Identify which cell holds the provided text, then report its [x, y] central coordinate. 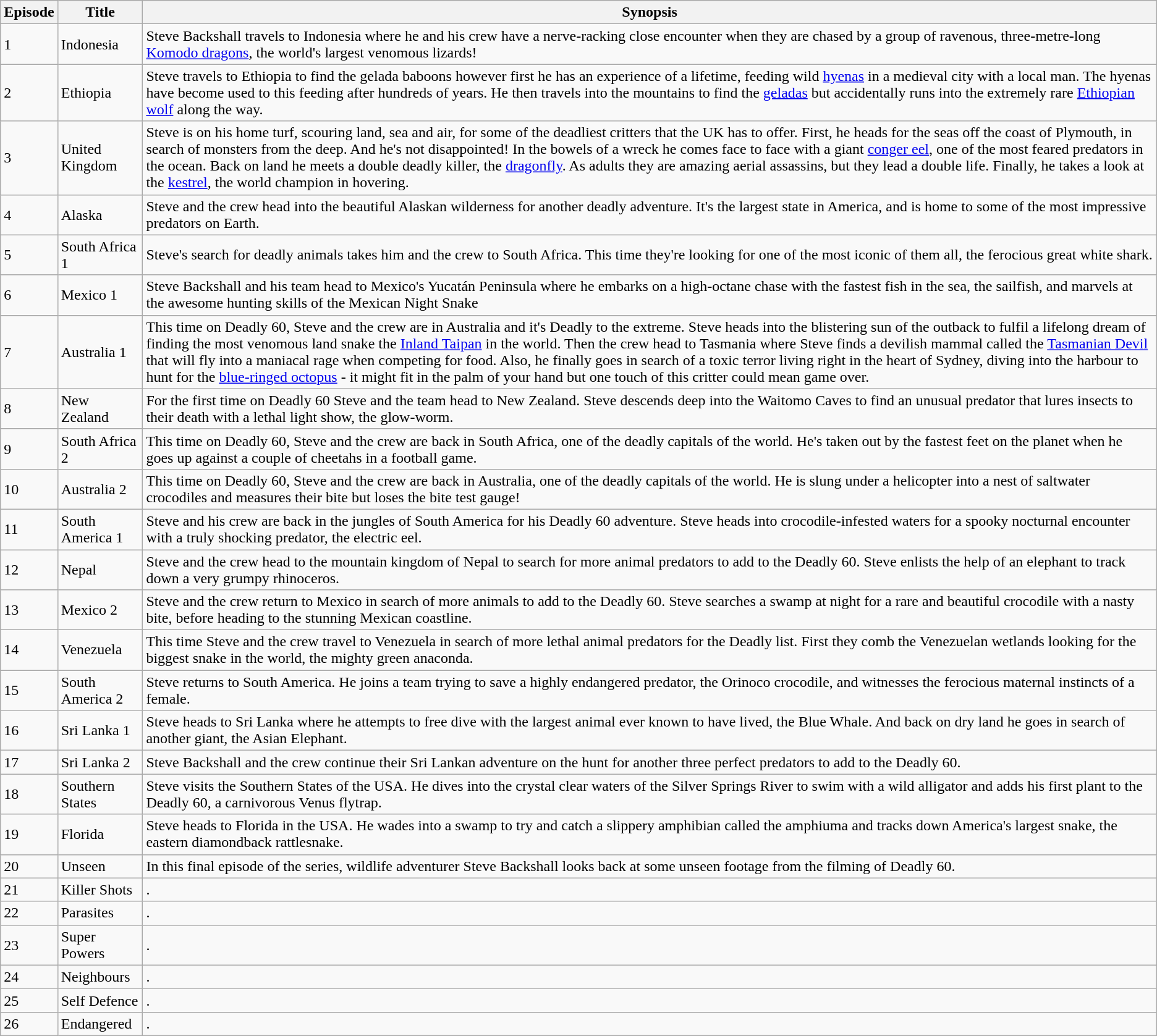
New Zealand [100, 409]
3 [29, 158]
Venezuela [100, 650]
7 [29, 352]
15 [29, 691]
21 [29, 890]
2 [29, 93]
8 [29, 409]
Neighbours [100, 977]
16 [29, 730]
South America 2 [100, 691]
United Kingdom [100, 158]
12 [29, 570]
In this final episode of the series, wildlife adventurer Steve Backshall looks back at some unseen footage from the filming of Deadly 60. [650, 866]
Florida [100, 834]
23 [29, 945]
18 [29, 794]
Synopsis [650, 12]
South Africa 2 [100, 449]
Australia 2 [100, 489]
Episode [29, 12]
14 [29, 650]
Nepal [100, 570]
Endangered [100, 1024]
25 [29, 1000]
1 [29, 44]
Australia 1 [100, 352]
17 [29, 762]
Ethiopia [100, 93]
Super Powers [100, 945]
Sri Lanka 2 [100, 762]
20 [29, 866]
5 [29, 255]
Title [100, 12]
Mexico 1 [100, 295]
11 [29, 529]
Sri Lanka 1 [100, 730]
Alaska [100, 215]
Self Defence [100, 1000]
Steve Backshall and the crew continue their Sri Lankan adventure on the hunt for another three perfect predators to add to the Deadly 60. [650, 762]
10 [29, 489]
26 [29, 1024]
6 [29, 295]
22 [29, 913]
Parasites [100, 913]
Mexico 2 [100, 610]
4 [29, 215]
19 [29, 834]
South America 1 [100, 529]
South Africa 1 [100, 255]
9 [29, 449]
Indonesia [100, 44]
24 [29, 977]
Southern States [100, 794]
Unseen [100, 866]
13 [29, 610]
Killer Shots [100, 890]
